Identify which cell holds the provided text, then report its (X, Y) central coordinate. 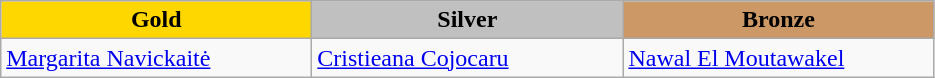
Silver (468, 20)
Nawal El Moutawakel (778, 58)
Margarita Navickaitė (156, 58)
Gold (156, 20)
Bronze (778, 20)
Cristieana Cojocaru (468, 58)
